Pinpoint the cell where the given text exists, returning its [x, y] midpoint coordinate. 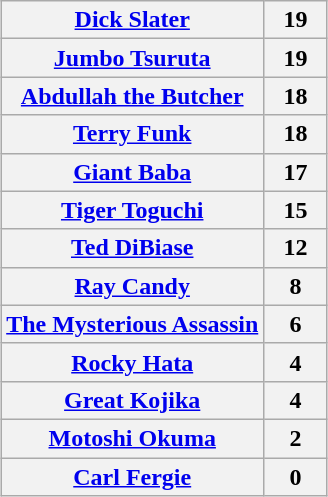
15 [296, 210]
2 [296, 438]
Tiger Toguchi [132, 210]
Carl Fergie [132, 477]
Terry Funk [132, 134]
Jumbo Tsuruta [132, 58]
8 [296, 286]
The Mysterious Assassin [132, 324]
17 [296, 172]
Rocky Hata [132, 362]
0 [296, 477]
6 [296, 324]
Dick Slater [132, 20]
Ray Candy [132, 286]
Abdullah the Butcher [132, 96]
Giant Baba [132, 172]
Ted DiBiase [132, 248]
Great Kojika [132, 400]
12 [296, 248]
Motoshi Okuma [132, 438]
